Identify which cell holds the provided text, then report its (x, y) central coordinate. 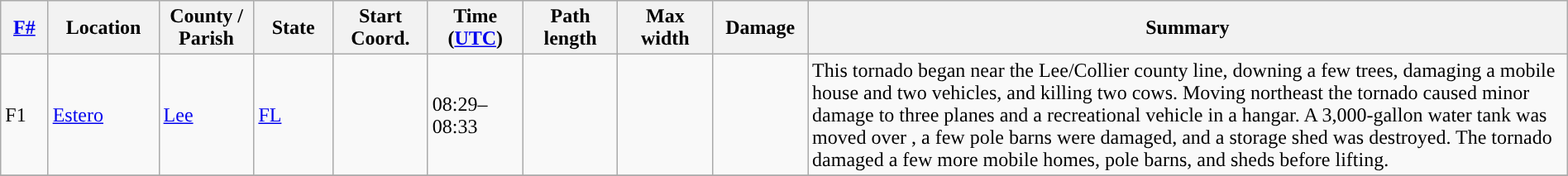
State (294, 28)
Time (UTC) (475, 28)
Start Coord. (380, 28)
Estero (103, 115)
Path length (571, 28)
Max width (665, 28)
F1 (25, 115)
Lee (207, 115)
F# (25, 28)
Summary (1188, 28)
08:29–08:33 (475, 115)
FL (294, 115)
County / Parish (207, 28)
Location (103, 28)
Damage (761, 28)
